Capture the cell that displays the provided text and extract its (X, Y) central coordinate. 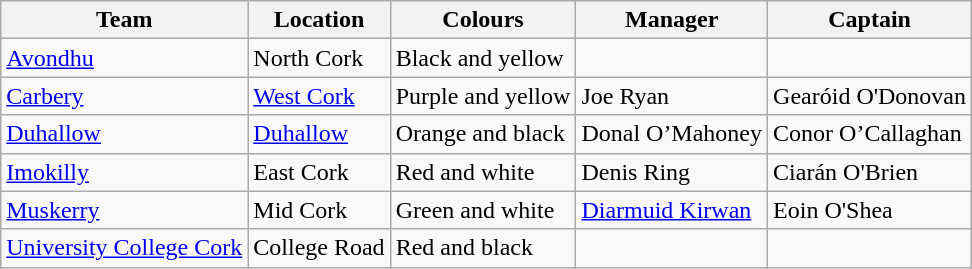
Manager (672, 20)
Location (319, 20)
Captain (870, 20)
Joe Ryan (672, 96)
University College Cork (124, 248)
East Cork (319, 172)
Mid Cork (319, 210)
West Cork (319, 96)
Black and yellow (483, 58)
Eoin O'Shea (870, 210)
Carbery (124, 96)
Conor O’Callaghan (870, 134)
Muskerry (124, 210)
Diarmuid Kirwan (672, 210)
Purple and yellow (483, 96)
Avondhu (124, 58)
Imokilly (124, 172)
Red and black (483, 248)
College Road (319, 248)
Gearóid O'Donovan (870, 96)
Ciarán O'Brien (870, 172)
Donal O’Mahoney (672, 134)
Red and white (483, 172)
Team (124, 20)
Green and white (483, 210)
Orange and black (483, 134)
Denis Ring (672, 172)
North Cork (319, 58)
Colours (483, 20)
